Locate the cell with the specified text and output its [X, Y] center coordinate. 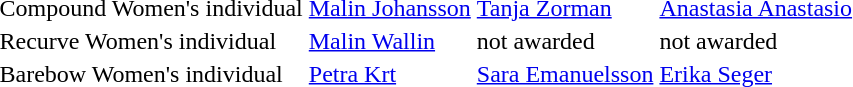
Malin Wallin [390, 41]
not awarded [565, 41]
